Extract the [x, y] coordinate from the center of the cell holding the provided text.  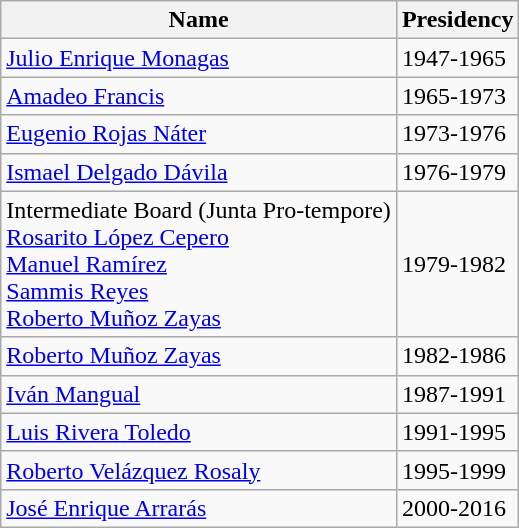
Presidency [458, 20]
1947-1965 [458, 58]
Iván Mangual [199, 394]
Roberto Velázquez Rosaly [199, 470]
1987-1991 [458, 394]
2000-2016 [458, 508]
1965-1973 [458, 96]
Intermediate Board (Junta Pro-tempore)Rosarito López Cepero Manuel Ramírez Sammis Reyes Roberto Muñoz Zayas [199, 264]
1976-1979 [458, 172]
1973-1976 [458, 134]
1995-1999 [458, 470]
Name [199, 20]
Ismael Delgado Dávila [199, 172]
Amadeo Francis [199, 96]
1979-1982 [458, 264]
1982-1986 [458, 356]
Roberto Muñoz Zayas [199, 356]
Julio Enrique Monagas [199, 58]
1991-1995 [458, 432]
Eugenio Rojas Náter [199, 134]
José Enrique Arrarás [199, 508]
Luis Rivera Toledo [199, 432]
